Locate the cell with the specified text and output its [X, Y] center coordinate. 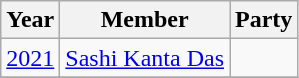
2021 [30, 58]
Year [30, 20]
Party [264, 20]
Sashi Kanta Das [145, 58]
Member [145, 20]
